Return the (X, Y) coordinate for the center point of the cell that contains the specified text.  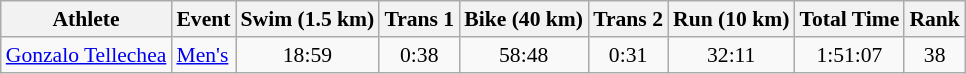
1:51:07 (849, 55)
38 (934, 55)
Event (203, 19)
Bike (40 km) (524, 19)
Swim (1.5 km) (308, 19)
Run (10 km) (731, 19)
Trans 2 (628, 19)
0:31 (628, 55)
Athlete (86, 19)
Rank (934, 19)
Trans 1 (419, 19)
32:11 (731, 55)
Total Time (849, 19)
58:48 (524, 55)
0:38 (419, 55)
Gonzalo Tellechea (86, 55)
18:59 (308, 55)
Men's (203, 55)
